Search for the cell housing the specified text and yield its [x, y] center coordinate. 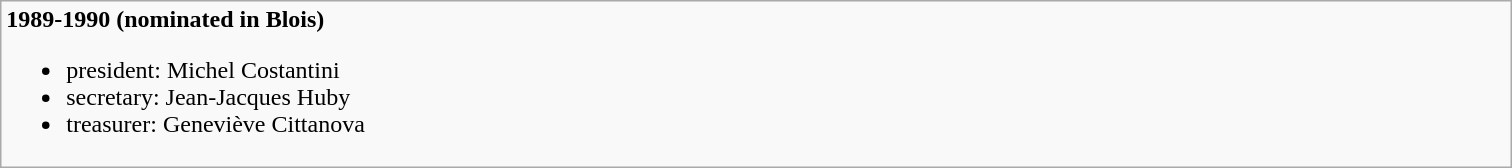
1989-1990 (nominated in Blois)president: Michel Costantinisecretary: Jean-Jacques Hubytreasurer: Geneviève Cittanova [756, 84]
